Scan for the cell matching the given text and deliver its [x, y] coordinate at center. 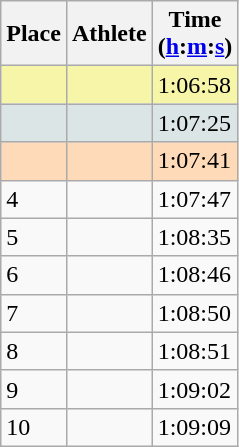
1:07:47 [195, 199]
Place [34, 34]
1:08:51 [195, 351]
8 [34, 351]
1:08:46 [195, 275]
5 [34, 237]
Time(h:m:s) [195, 34]
1:08:50 [195, 313]
4 [34, 199]
1:07:41 [195, 161]
1:06:58 [195, 85]
1:09:02 [195, 389]
1:09:09 [195, 427]
6 [34, 275]
10 [34, 427]
1:07:25 [195, 123]
Athlete [109, 34]
7 [34, 313]
9 [34, 389]
1:08:35 [195, 237]
